Determine the [X, Y] coordinate at the center of the cell enclosing the given text.  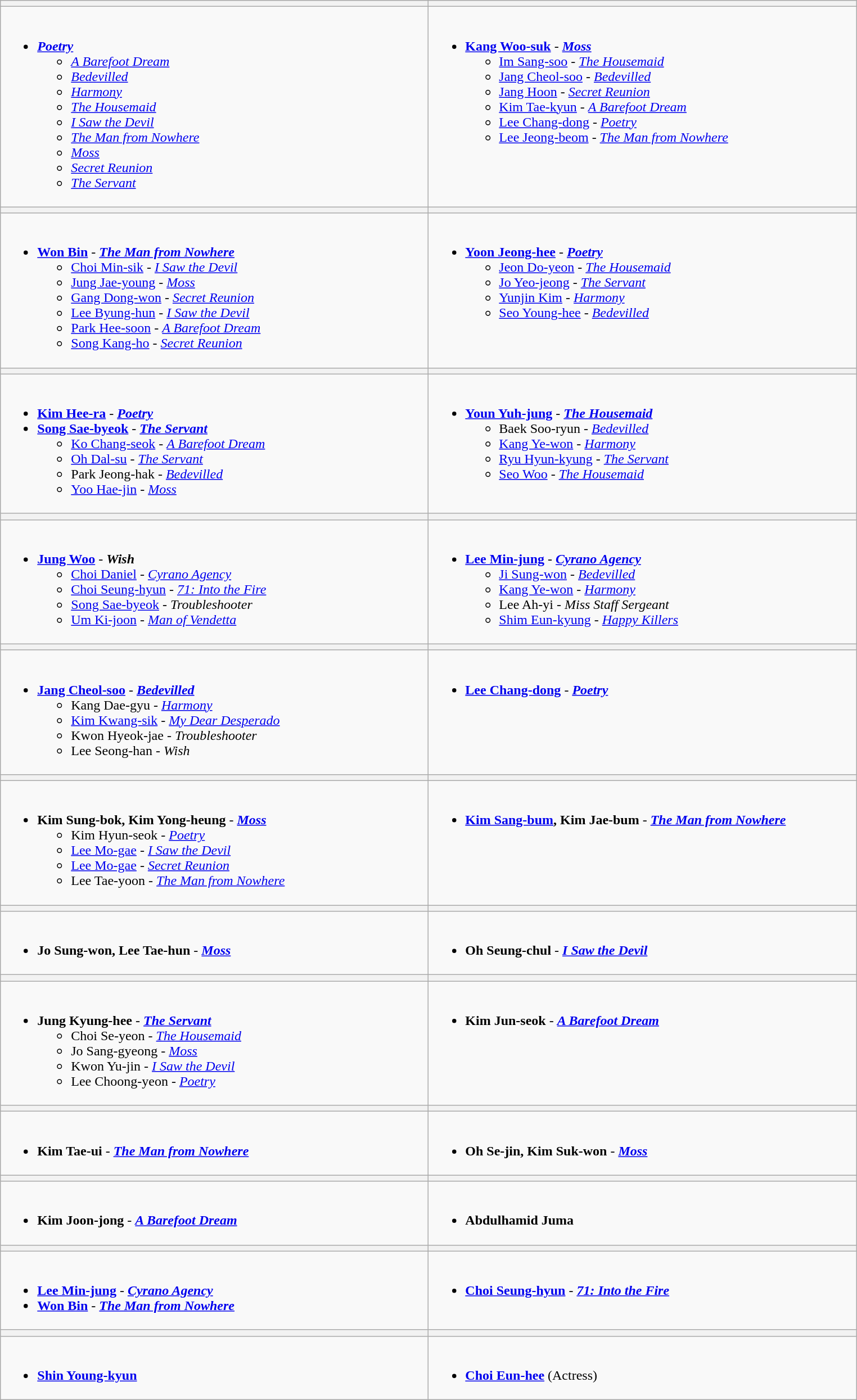
PoetryA Barefoot DreamBedevilledHarmonyThe HousemaidI Saw the DevilThe Man from NowhereMossSecret ReunionThe Servant [215, 107]
Lee Min-jung - Cyrano AgencyWon Bin - The Man from Nowhere [215, 1290]
Choi Eun-hee (Actress) [642, 1367]
Jang Cheol-soo - BedevilledKang Dae-gyu - HarmonyKim Kwang-sik - My Dear DesperadoKwon Hyeok-jae - TroubleshooterLee Seong-han - Wish [215, 712]
Jung Woo - WishChoi Daniel - Cyrano AgencyChoi Seung-hyun - 71: Into the FireSong Sae-byeok - TroubleshooterUm Ki-joon - Man of Vendetta [215, 581]
Yoon Jeong-hee - PoetryJeon Do-yeon - The HousemaidJo Yeo-jeong - The ServantYunjin Kim - HarmonySeo Young-hee - Bedevilled [642, 290]
Shin Young-kyun [215, 1367]
Oh Seung-chul - I Saw the Devil [642, 943]
Lee Min-jung - Cyrano AgencyJi Sung-won - BedevilledKang Ye-won - HarmonyLee Ah-yi - Miss Staff SergeantShim Eun-kyung - Happy Killers [642, 581]
Youn Yuh-jung - The HousemaidBaek Soo-ryun - BedevilledKang Ye-won - HarmonyRyu Hyun-kyung - The ServantSeo Woo - The Housemaid [642, 444]
Jo Sung-won, Lee Tae-hun - Moss [215, 943]
Kim Jun-seok - A Barefoot Dream [642, 1044]
Abdulhamid Juma [642, 1213]
Jung Kyung-hee - The ServantChoi Se-yeon - The HousemaidJo Sang-gyeong - MossKwon Yu-jin - I Saw the DevilLee Choong-yeon - Poetry [215, 1044]
Kim Joon-jong - A Barefoot Dream [215, 1213]
Choi Seung-hyun - 71: Into the Fire [642, 1290]
Lee Chang-dong - Poetry [642, 712]
Kim Tae-ui - The Man from Nowhere [215, 1144]
Kim Sang-bum, Kim Jae-bum - The Man from Nowhere [642, 842]
Kim Hee-ra - PoetrySong Sae-byeok - The ServantKo Chang-seok - A Barefoot DreamOh Dal-su - The ServantPark Jeong-hak - BedevilledYoo Hae-jin - Moss [215, 444]
Kim Sung-bok, Kim Yong-heung - MossKim Hyun-seok - PoetryLee Mo-gae - I Saw the DevilLee Mo-gae - Secret ReunionLee Tae-yoon - The Man from Nowhere [215, 842]
Oh Se-jin, Kim Suk-won - Moss [642, 1144]
